Scan for the cell matching the given text and deliver its [x, y] coordinate at center. 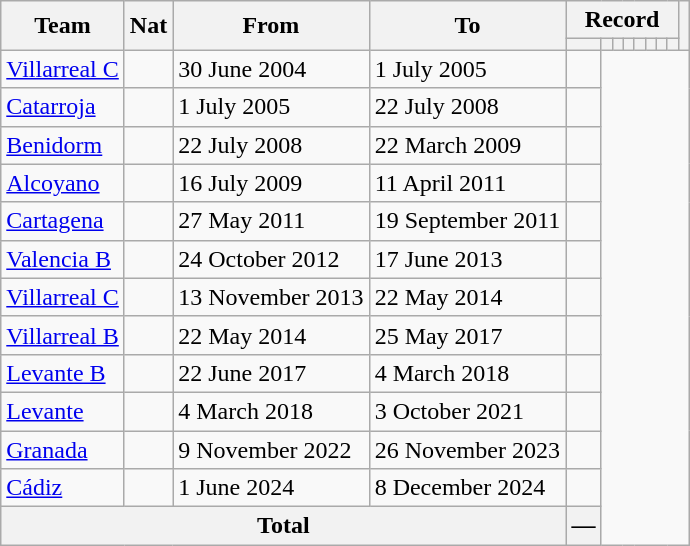
22 June 2017 [271, 373]
3 October 2021 [468, 411]
Record [622, 20]
Total [284, 526]
Alcoyano [63, 183]
Valencia B [63, 259]
Granada [63, 449]
Benidorm [63, 145]
Cádiz [63, 488]
Levante [63, 411]
30 June 2004 [271, 69]
16 July 2009 [271, 183]
Catarroja [63, 107]
24 October 2012 [271, 259]
26 November 2023 [468, 449]
Levante B [63, 373]
13 November 2013 [271, 297]
17 June 2013 [468, 259]
From [271, 26]
19 September 2011 [468, 221]
Team [63, 26]
Nat [148, 26]
— [584, 526]
9 November 2022 [271, 449]
1 June 2024 [271, 488]
22 March 2009 [468, 145]
Villarreal B [63, 335]
25 May 2017 [468, 335]
To [468, 26]
8 December 2024 [468, 488]
Cartagena [63, 221]
11 April 2011 [468, 183]
27 May 2011 [271, 221]
